Detect which cell encompasses the target text, then output its [X, Y] center coordinate. 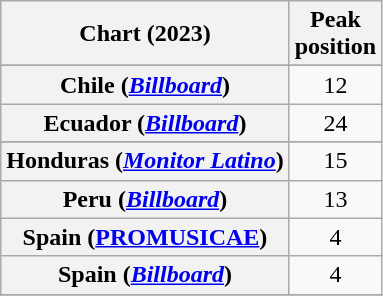
Honduras (Monitor Latino) [145, 161]
Spain (PROMUSICAE) [145, 237]
Ecuador (Billboard) [145, 123]
Peru (Billboard) [145, 199]
Spain (Billboard) [145, 275]
24 [335, 123]
Chile (Billboard) [145, 85]
12 [335, 85]
Peakposition [335, 34]
13 [335, 199]
Chart (2023) [145, 34]
15 [335, 161]
